Scan for the cell matching the given text and deliver its (x, y) coordinate at center. 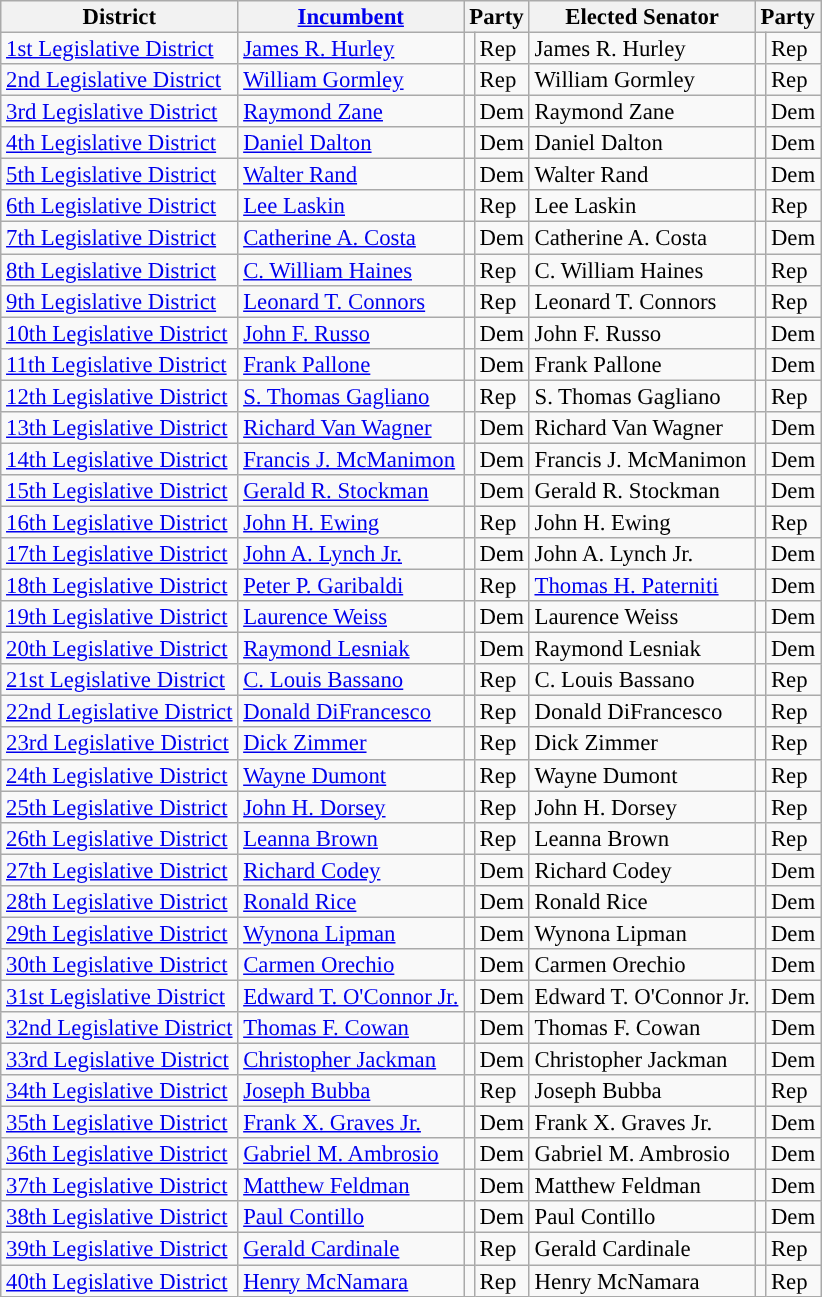
21st Legislative District (120, 680)
15th Legislative District (120, 491)
16th Legislative District (120, 522)
19th Legislative District (120, 617)
11th Legislative District (120, 364)
22nd Legislative District (120, 712)
2nd Legislative District (120, 80)
38th Legislative District (120, 1218)
4th Legislative District (120, 143)
20th Legislative District (120, 649)
District (120, 17)
Thomas H. Paterniti (642, 586)
35th Legislative District (120, 1123)
34th Legislative District (120, 1091)
39th Legislative District (120, 1249)
28th Legislative District (120, 902)
14th Legislative District (120, 459)
40th Legislative District (120, 1281)
5th Legislative District (120, 175)
17th Legislative District (120, 554)
26th Legislative District (120, 838)
Elected Senator (642, 17)
25th Legislative District (120, 807)
18th Legislative District (120, 586)
8th Legislative District (120, 270)
Incumbent (351, 17)
1st Legislative District (120, 49)
12th Legislative District (120, 396)
29th Legislative District (120, 933)
36th Legislative District (120, 1154)
32nd Legislative District (120, 1028)
27th Legislative District (120, 870)
6th Legislative District (120, 206)
7th Legislative District (120, 238)
24th Legislative District (120, 775)
10th Legislative District (120, 333)
9th Legislative District (120, 301)
Peter P. Garibaldi (351, 586)
13th Legislative District (120, 428)
3rd Legislative District (120, 112)
23rd Legislative District (120, 744)
30th Legislative District (120, 965)
37th Legislative District (120, 1186)
31st Legislative District (120, 996)
33rd Legislative District (120, 1060)
